From the cell containing the given text, extract its center point as [X, Y] coordinate. 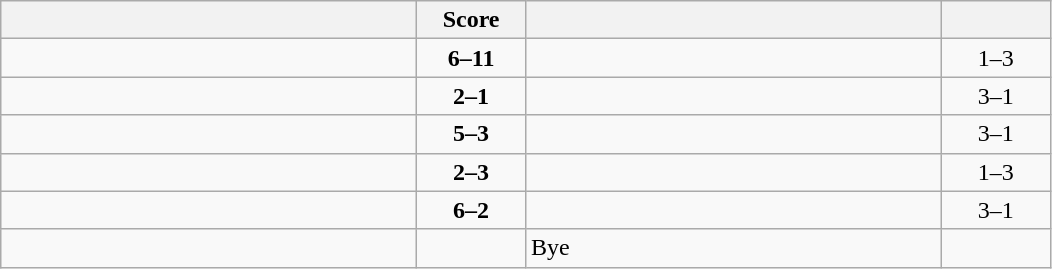
Score [472, 20]
5–3 [472, 134]
6–11 [472, 58]
Bye [733, 248]
6–2 [472, 210]
2–1 [472, 96]
2–3 [472, 172]
